Output the [X, Y] coordinate of the center of the cell containing the given text.  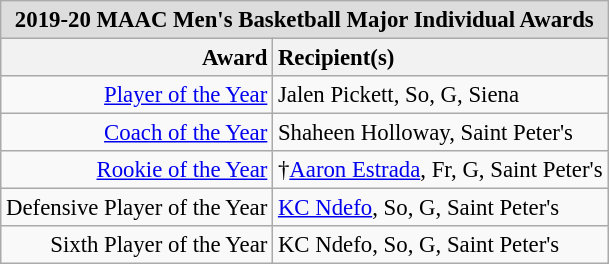
†Aaron Estrada, Fr, G, Saint Peter's [440, 170]
Sixth Player of the Year [137, 245]
Player of the Year [137, 95]
Award [137, 58]
Rookie of the Year [137, 170]
Coach of the Year [137, 133]
Recipient(s) [440, 58]
Jalen Pickett, So, G, Siena [440, 95]
Shaheen Holloway, Saint Peter's [440, 133]
2019-20 MAAC Men's Basketball Major Individual Awards [304, 20]
Defensive Player of the Year [137, 208]
